Detect which cell encompasses the target text, then output its (X, Y) center coordinate. 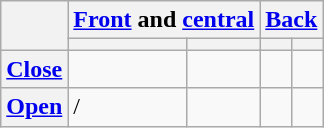
/ (127, 107)
Open (34, 107)
Close (34, 69)
Back (292, 20)
Front and central (164, 20)
